Pinpoint the cell where the given text exists, returning its (x, y) midpoint coordinate. 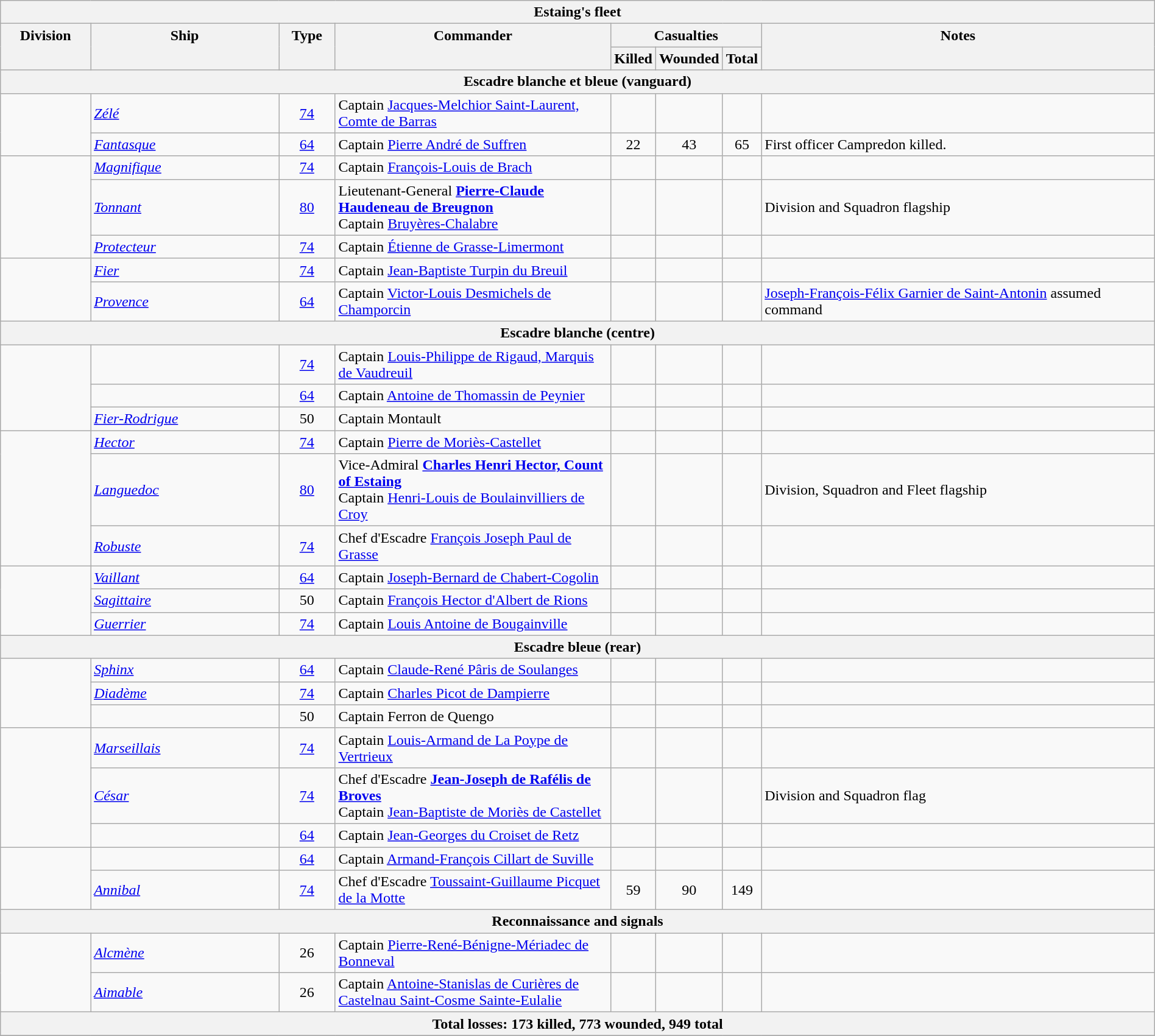
Captain Ferron de Quengo (473, 716)
Captain François-Louis de Brach (473, 167)
90 (689, 890)
Captain Montault (473, 419)
Division and Squadron flag (958, 795)
Provence (185, 301)
22 (634, 144)
Chef d'Escadre François Joseph Paul de Grasse (473, 546)
43 (689, 144)
Captain Pierre André de Suffren (473, 144)
Vice-Admiral Charles Henri Hector, Count of EstaingCaptain Henri-Louis de Boulainvilliers de Croy (473, 490)
Captain Joseph-Bernard de Chabert-Cogolin (473, 577)
59 (634, 890)
Escadre blanche (centre) (577, 333)
Killed (634, 58)
Escadre blanche et bleue (vanguard) (577, 82)
Fier-Rodrigue (185, 419)
Captain Pierre-René-Bénigne-Mériadec de Bonneval (473, 953)
Sphinx (185, 670)
Captain Louis Antoine de Bougainville (473, 624)
Captain Jean-Georges du Croiset de Retz (473, 835)
Captain Jean-Baptiste Turpin du Breuil (473, 270)
Estaing's fleet (577, 12)
Captain Pierre de Moriès-Castellet (473, 442)
Fantasque (185, 144)
Notes (958, 47)
Captain Armand-François Cillart de Suville (473, 858)
Lieutenant-General Pierre-Claude Haudeneau de BreugnonCaptain Bruyères-Chalabre (473, 207)
Zélé (185, 113)
Chef d'Escadre Toussaint-Guillaume Picquet de la Motte (473, 890)
Protecteur (185, 247)
149 (742, 890)
Casualties (686, 35)
Marseillais (185, 748)
Captain Jacques-Melchior Saint-Laurent, Comte de Barras (473, 113)
Captain Étienne de Grasse-Limermont (473, 247)
Captain Charles Picot de Dampierre (473, 693)
Fier (185, 270)
Magnifique (185, 167)
Diadème (185, 693)
Annibal (185, 890)
65 (742, 144)
Captain Antoine de Thomassin de Peynier (473, 396)
Vaillant (185, 577)
Total losses: 173 killed, 773 wounded, 949 total (577, 1024)
César (185, 795)
Captain Louis-Philippe de Rigaud, Marquis de Vaudreuil (473, 364)
Chef d'Escadre Jean-Joseph de Rafélis de BrovesCaptain Jean-Baptiste de Moriès de Castellet (473, 795)
Captain Antoine-Stanislas de Curières de Castelnau Saint-Cosme Sainte-Eulalie (473, 993)
Captain Victor-Louis Desmichels de Champorcin (473, 301)
Type (307, 47)
Captain Louis-Armand de La Poype de Vertrieux (473, 748)
Ship (185, 47)
Sagittaire (185, 601)
Joseph-François-Félix Garnier de Saint-Antonin assumed command (958, 301)
Captain François Hector d'Albert de Rions (473, 601)
Robuste (185, 546)
Escadre bleue (rear) (577, 647)
Guerrier (185, 624)
Division and Squadron flagship (958, 207)
Aimable (185, 993)
Alcmène (185, 953)
Captain Claude-René Pâris de Soulanges (473, 670)
First officer Campredon killed. (958, 144)
Wounded (689, 58)
Division, Squadron and Fleet flagship (958, 490)
Reconnaissance and signals (577, 921)
Commander (473, 47)
Languedoc (185, 490)
Tonnant (185, 207)
Division (46, 47)
Total (742, 58)
Hector (185, 442)
